Return the [X, Y] coordinate for the center point of the cell that contains the specified text.  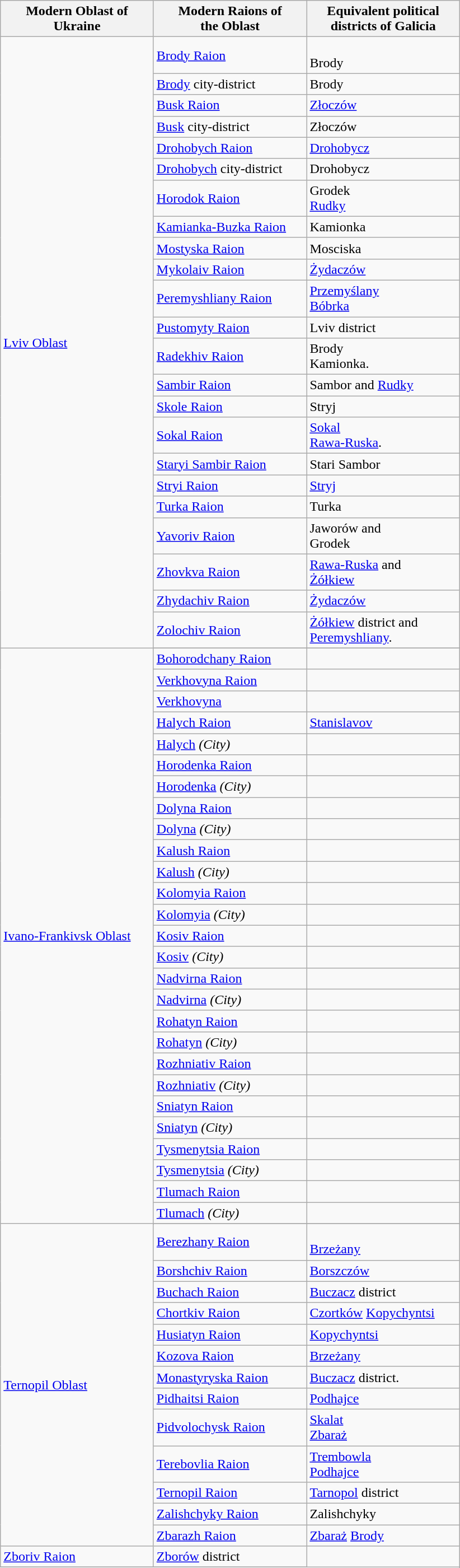
Busk Raion [230, 105]
Yavoriv Raion [230, 535]
Zbaraż Brody [383, 1536]
Ternopil Raion [230, 1493]
Nadvirna Raion [230, 978]
Horodenka (City) [230, 787]
Pidvolochysk Raion [230, 1427]
Sambir Raion [230, 385]
Nadvirna (City) [230, 1000]
Dolyna (City) [230, 829]
Monastyryska Raion [230, 1377]
Dolyna Raion [230, 808]
Mykolaiv Raion [230, 269]
Sniatyn (City) [230, 1128]
Żółkiew district and Peremyshliany. [383, 629]
Kosiv (City) [230, 957]
Drohobych Raion [230, 148]
Modern Oblast ofUkraine [77, 19]
Zboriv Raion [77, 1557]
Bohorodchany Raion [230, 659]
Turka Raion [230, 507]
Tlumach (City) [230, 1213]
Halych (City) [230, 744]
Brody city-district [230, 84]
Brody Kamionka. [383, 356]
Trembowla Podhajce [383, 1464]
Ternopil Oblast [77, 1385]
Kalush Raion [230, 851]
Rohatyn Raion [230, 1021]
Rohatyn (City) [230, 1042]
Jaworów and Grodek [383, 535]
Horodok Raion [230, 198]
Pustomyty Raion [230, 328]
Buczacz district. [383, 1377]
Tysmenytsia Raion [230, 1149]
Stari Sambor [383, 464]
Staryi Sambir Raion [230, 464]
Buchach Raion [230, 1292]
Kalush (City) [230, 872]
Lviv Oblast [77, 343]
Verkhovyna [230, 701]
Kolomyia Raion [230, 893]
Stryi Raion [230, 486]
Mostyska Raion [230, 248]
Kolomyia (City) [230, 914]
Rawa-Ruska and Żółkiew [383, 572]
Equivalent politicaldistricts of Galicia [383, 19]
Kozova Raion [230, 1356]
Zbarazh Raion [230, 1536]
Sokal Rawa-Ruska. [383, 436]
Horodenka Raion [230, 766]
Verkhovyna Raion [230, 680]
Rozhniativ Raion [230, 1063]
Przemyślany Bóbrka [383, 298]
Czortków Kopychyntsi [383, 1313]
Mosciska [383, 248]
Lviv district [383, 328]
Sokal Raion [230, 436]
Podhajce [383, 1398]
Zhydachiv Raion [230, 601]
Sniatyn Raion [230, 1107]
Terebovlia Raion [230, 1464]
Kamionka [383, 227]
Busk city-district [230, 127]
Peremyshliany Raion [230, 298]
Chortkiv Raion [230, 1313]
Husiatyn Raion [230, 1334]
Zolochiv Raion [230, 629]
Zborów district [230, 1557]
Pidhaitsi Raion [230, 1398]
Kamianka-Buzka Raion [230, 227]
Borszczów [383, 1271]
Rozhniativ (City) [230, 1085]
Brody Raion [230, 55]
Kopychyntsi [383, 1334]
Borshchiv Raion [230, 1271]
Sambor and Rudky [383, 385]
Berezhany Raion [230, 1242]
Drohobych city-district [230, 169]
Tysmenytsia (City) [230, 1170]
Zalishchyky Raion [230, 1514]
Modern Raions ofthe Oblast [230, 19]
Zhovkva Raion [230, 572]
Skole Raion [230, 407]
Buczacz district [383, 1292]
Ivano-Frankivsk Oblast [77, 936]
Tarnopol district [383, 1493]
Radekhiv Raion [230, 356]
Kosiv Raion [230, 936]
Tlumach Raion [230, 1192]
Grodek Rudky [383, 198]
Stanislavov [383, 722]
Skalat Zbaraż [383, 1427]
Halych Raion [230, 722]
Zalishchyky [383, 1514]
Turka [383, 507]
